Determine the [X, Y] coordinate at the center of the cell enclosing the given text.  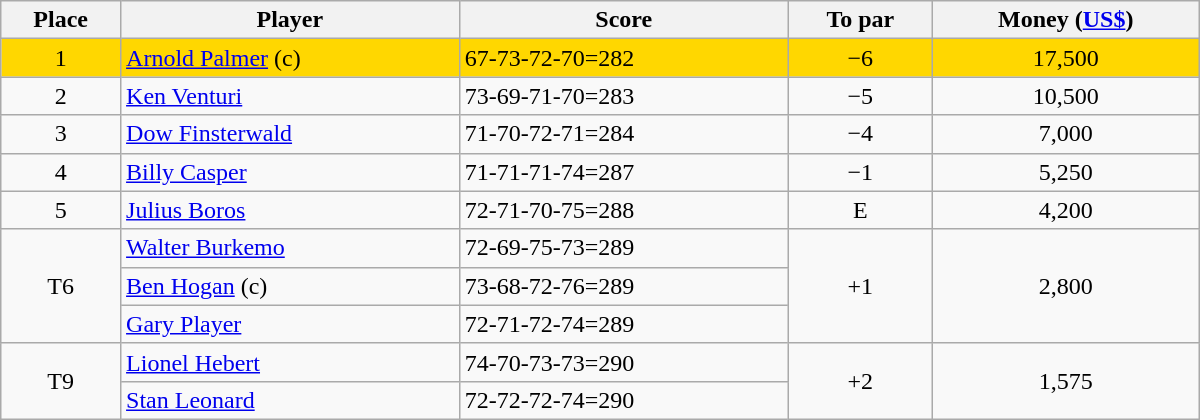
73-68-72-76=289 [624, 286]
7,000 [1066, 134]
Julius Boros [290, 210]
Dow Finsterwald [290, 134]
4 [61, 172]
3 [61, 134]
Money (US$) [1066, 20]
Walter Burkemo [290, 248]
17,500 [1066, 58]
Arnold Palmer (c) [290, 58]
E [860, 210]
4,200 [1066, 210]
Billy Casper [290, 172]
−1 [860, 172]
−6 [860, 58]
10,500 [1066, 96]
+1 [860, 286]
1 [61, 58]
T9 [61, 381]
Score [624, 20]
+2 [860, 381]
72-72-72-74=290 [624, 400]
Gary Player [290, 324]
−5 [860, 96]
Lionel Hebert [290, 362]
T6 [61, 286]
72-69-75-73=289 [624, 248]
73-69-71-70=283 [624, 96]
Player [290, 20]
Ben Hogan (c) [290, 286]
2 [61, 96]
Place [61, 20]
72-71-70-75=288 [624, 210]
72-71-72-74=289 [624, 324]
67-73-72-70=282 [624, 58]
5 [61, 210]
71-70-72-71=284 [624, 134]
To par [860, 20]
−4 [860, 134]
Stan Leonard [290, 400]
2,800 [1066, 286]
74-70-73-73=290 [624, 362]
71-71-71-74=287 [624, 172]
1,575 [1066, 381]
Ken Venturi [290, 96]
5,250 [1066, 172]
